Extract the (x, y) coordinate from the center of the cell holding the provided text.  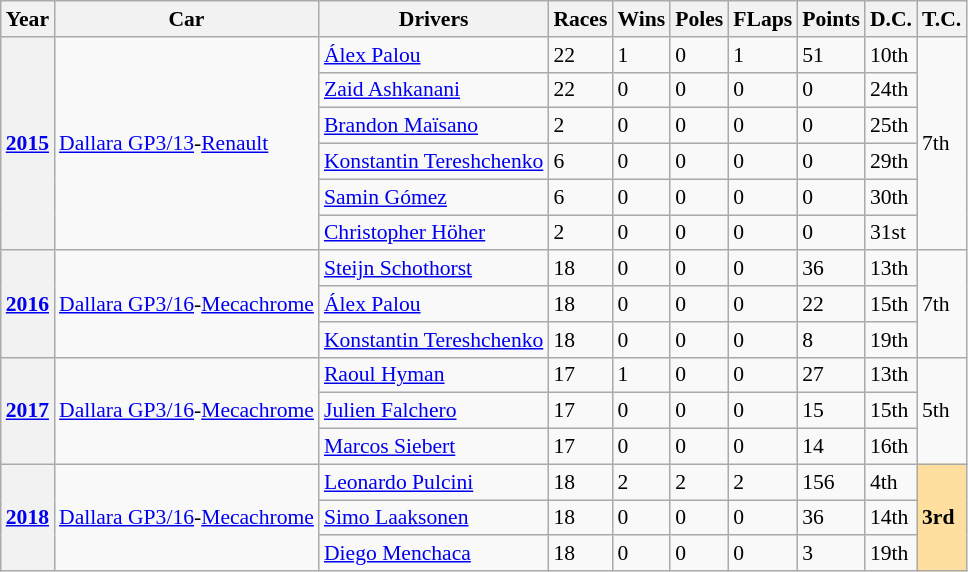
Points (831, 19)
Marcos Siebert (434, 447)
2017 (28, 410)
Samin Gómez (434, 197)
24th (891, 90)
51 (831, 55)
Poles (699, 19)
Christopher Höher (434, 233)
5th (942, 410)
Simo Laaksonen (434, 518)
14 (831, 447)
14th (891, 518)
10th (891, 55)
2018 (28, 518)
2015 (28, 144)
T.C. (942, 19)
Car (186, 19)
Brandon Maïsano (434, 126)
Steijn Schothorst (434, 269)
Dallara GP3/13-Renault (186, 144)
2016 (28, 304)
Julien Falchero (434, 411)
Diego Menchaca (434, 554)
25th (891, 126)
3rd (942, 518)
8 (831, 340)
31st (891, 233)
15 (831, 411)
D.C. (891, 19)
27 (831, 375)
3 (831, 554)
30th (891, 197)
FLaps (762, 19)
Year (28, 19)
Wins (641, 19)
Raoul Hyman (434, 375)
156 (831, 482)
Zaid Ashkanani (434, 90)
Leonardo Pulcini (434, 482)
29th (891, 162)
4th (891, 482)
Drivers (434, 19)
Races (580, 19)
16th (891, 447)
